From the cell containing the given text, extract its center point as (x, y) coordinate. 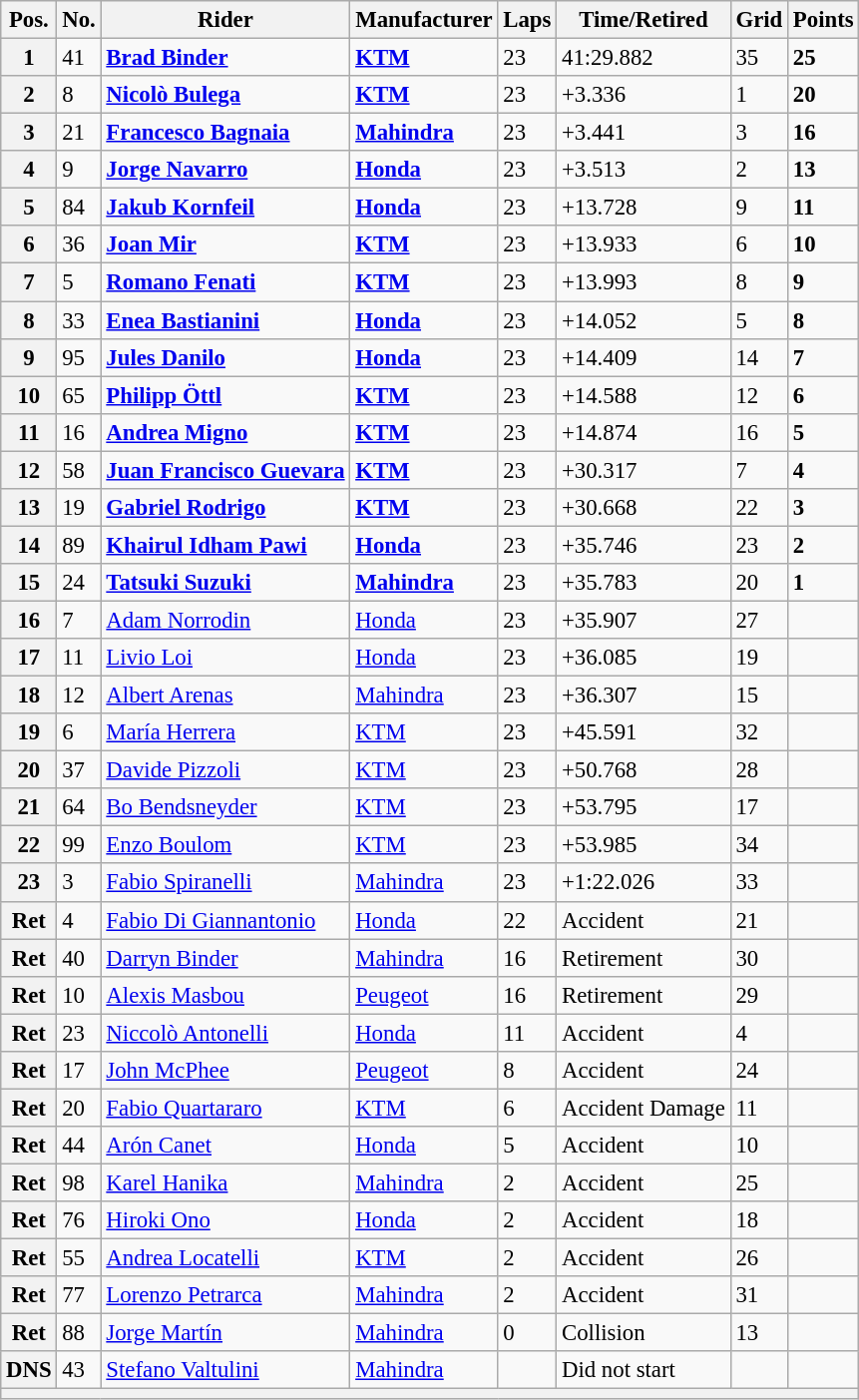
+45.591 (644, 732)
Manufacturer (424, 20)
Accident Damage (644, 1108)
+53.985 (644, 845)
95 (79, 357)
DNS (29, 1370)
Did not start (644, 1370)
65 (79, 395)
+50.768 (644, 770)
Andrea Migno (225, 432)
41:29.882 (644, 58)
Nicolò Bulega (225, 95)
76 (79, 1220)
Niccolò Antonelli (225, 1033)
Andrea Locatelli (225, 1258)
58 (79, 470)
+14.409 (644, 357)
Fabio Di Giannantonio (225, 920)
Alexis Masbou (225, 995)
Livio Loi (225, 658)
+14.588 (644, 395)
35 (758, 58)
Jorge Martín (225, 1333)
Albert Arenas (225, 696)
99 (79, 845)
Philipp Öttl (225, 395)
+14.052 (644, 320)
40 (79, 958)
+35.907 (644, 620)
Darryn Binder (225, 958)
37 (79, 770)
Jules Danilo (225, 357)
64 (79, 807)
43 (79, 1370)
Hiroki Ono (225, 1220)
Joan Mir (225, 244)
Enzo Boulom (225, 845)
María Herrera (225, 732)
Tatsuki Suzuki (225, 583)
28 (758, 770)
Time/Retired (644, 20)
+14.874 (644, 432)
Francesco Bagnaia (225, 133)
Enea Bastianini (225, 320)
John McPhee (225, 1071)
89 (79, 545)
77 (79, 1295)
Jakub Kornfeil (225, 208)
Juan Francisco Guevara (225, 470)
+13.993 (644, 282)
32 (758, 732)
84 (79, 208)
Adam Norrodin (225, 620)
Khairul Idham Pawi (225, 545)
+36.085 (644, 658)
Laps (527, 20)
44 (79, 1146)
29 (758, 995)
Bo Bendsneyder (225, 807)
+53.795 (644, 807)
Pos. (29, 20)
Points (824, 20)
+3.513 (644, 170)
+3.336 (644, 95)
98 (79, 1182)
Brad Binder (225, 58)
Rider (225, 20)
+35.783 (644, 583)
55 (79, 1258)
Stefano Valtulini (225, 1370)
Gabriel Rodrigo (225, 508)
41 (79, 58)
+30.317 (644, 470)
Fabio Quartararo (225, 1108)
Jorge Navarro (225, 170)
Fabio Spiranelli (225, 883)
Romano Fenati (225, 282)
Collision (644, 1333)
26 (758, 1258)
Karel Hanika (225, 1182)
+1:22.026 (644, 883)
27 (758, 620)
Arón Canet (225, 1146)
+30.668 (644, 508)
+13.728 (644, 208)
36 (79, 244)
Grid (758, 20)
88 (79, 1333)
+13.933 (644, 244)
No. (79, 20)
0 (527, 1333)
+36.307 (644, 696)
+3.441 (644, 133)
+35.746 (644, 545)
30 (758, 958)
Lorenzo Petrarca (225, 1295)
34 (758, 845)
31 (758, 1295)
Davide Pizzoli (225, 770)
